For the text-containing cell, return its midpoint in (x, y) coordinate format. 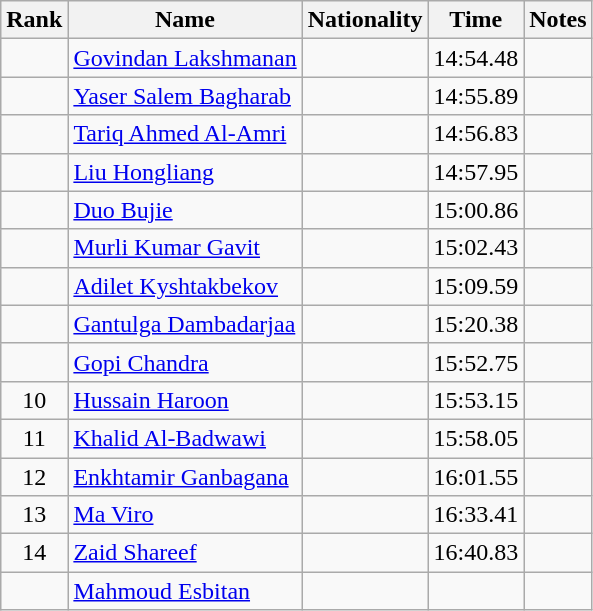
Enkhtamir Ganbagana (185, 477)
Murli Kumar Gavit (185, 248)
12 (34, 477)
Yaser Salem Bagharab (185, 96)
16:33.41 (476, 515)
Ma Viro (185, 515)
Govindan Lakshmanan (185, 58)
14:56.83 (476, 134)
Tariq Ahmed Al-Amri (185, 134)
15:09.59 (476, 286)
10 (34, 400)
Nationality (365, 20)
Time (476, 20)
Liu Hongliang (185, 172)
Khalid Al-Badwawi (185, 438)
15:02.43 (476, 248)
11 (34, 438)
Name (185, 20)
15:53.15 (476, 400)
Mahmoud Esbitan (185, 591)
14:57.95 (476, 172)
Duo Bujie (185, 210)
16:01.55 (476, 477)
Notes (558, 20)
15:58.05 (476, 438)
13 (34, 515)
15:00.86 (476, 210)
14:54.48 (476, 58)
Rank (34, 20)
15:20.38 (476, 324)
Zaid Shareef (185, 553)
Adilet Kyshtakbekov (185, 286)
16:40.83 (476, 553)
Gantulga Dambadarjaa (185, 324)
14:55.89 (476, 96)
14 (34, 553)
15:52.75 (476, 362)
Hussain Haroon (185, 400)
Gopi Chandra (185, 362)
